Locate the cell with the specified text and output its (X, Y) center coordinate. 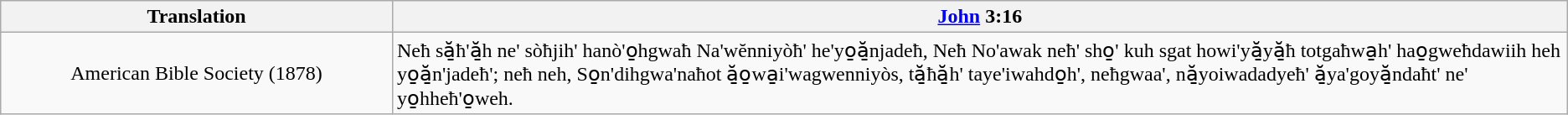
John 3:16 (980, 17)
Translation (197, 17)
American Bible Society (1878) (197, 74)
